Extract the (X, Y) coordinate from the center of the cell holding the provided text.  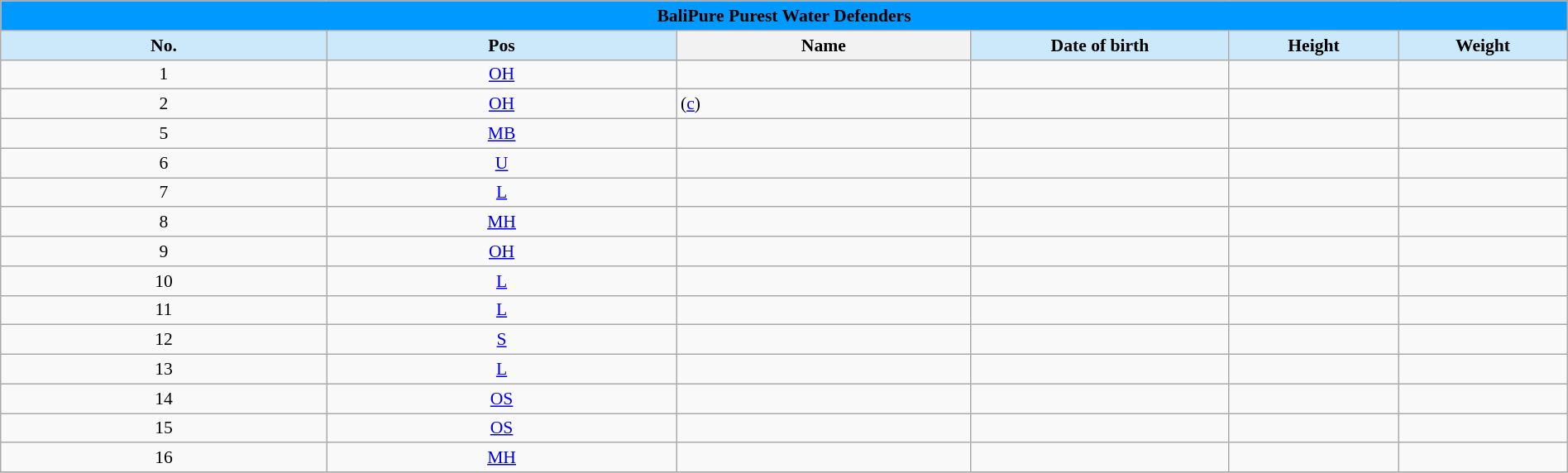
6 (164, 163)
Name (824, 45)
5 (164, 134)
7 (164, 193)
8 (164, 222)
Date of birth (1100, 45)
11 (164, 310)
BaliPure Purest Water Defenders (784, 16)
MB (501, 134)
15 (164, 428)
14 (164, 399)
2 (164, 104)
No. (164, 45)
Weight (1484, 45)
(c) (824, 104)
12 (164, 340)
Height (1313, 45)
13 (164, 370)
Pos (501, 45)
U (501, 163)
10 (164, 281)
1 (164, 74)
16 (164, 458)
9 (164, 251)
S (501, 340)
